Output the [x, y] coordinate of the center of the cell containing the given text.  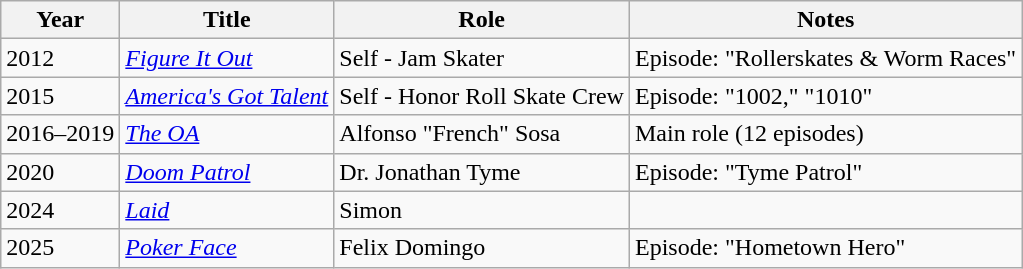
Alfonso "French" Sosa [482, 134]
Title [227, 20]
Episode: "1002," "1010" [825, 96]
Episode: "Rollerskates & Worm Races" [825, 58]
Notes [825, 20]
The OA [227, 134]
Episode: "Hometown Hero" [825, 248]
Main role (12 episodes) [825, 134]
Self - Jam Skater [482, 58]
Poker Face [227, 248]
Year [60, 20]
Role [482, 20]
2015 [60, 96]
Figure It Out [227, 58]
Felix Domingo [482, 248]
2012 [60, 58]
Episode: "Tyme Patrol" [825, 172]
Laid [227, 210]
2024 [60, 210]
2016–2019 [60, 134]
Doom Patrol [227, 172]
2025 [60, 248]
2020 [60, 172]
Dr. Jonathan Tyme [482, 172]
America's Got Talent [227, 96]
Simon [482, 210]
Self - Honor Roll Skate Crew [482, 96]
